Detect which cell encompasses the target text, then output its (X, Y) center coordinate. 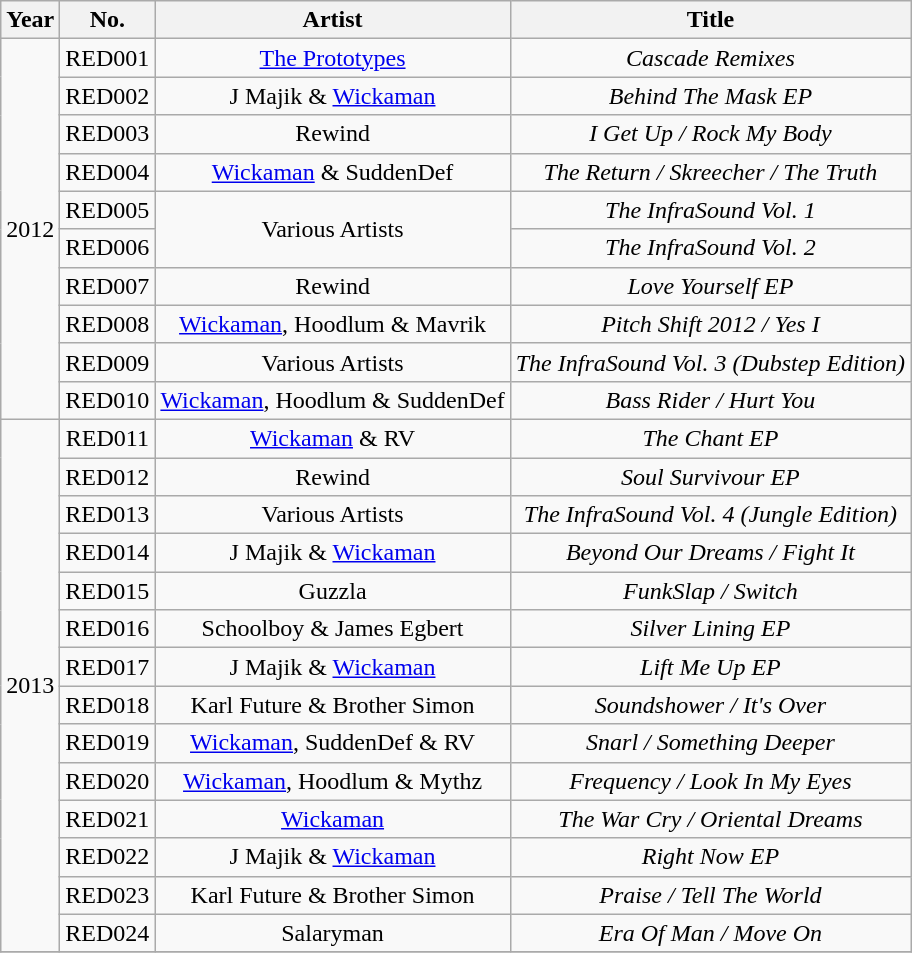
Era Of Man / Move On (710, 933)
Wickaman, SuddenDef & RV (332, 743)
Soul Survivour EP (710, 477)
Frequency / Look In My Eyes (710, 781)
No. (108, 20)
Title (710, 20)
Pitch Shift 2012 / Yes I (710, 324)
RED006 (108, 248)
Cascade Remixes (710, 58)
The InfraSound Vol. 3 (Dubstep Edition) (710, 362)
RED011 (108, 438)
Wickaman & SuddenDef (332, 172)
The Chant EP (710, 438)
Salaryman (332, 933)
The InfraSound Vol. 2 (710, 248)
The InfraSound Vol. 1 (710, 210)
RED005 (108, 210)
RED010 (108, 400)
Schoolboy & James Egbert (332, 629)
RED003 (108, 134)
RED020 (108, 781)
Silver Lining EP (710, 629)
FunkSlap / Switch (710, 591)
RED001 (108, 58)
Wickaman, Hoodlum & Mavrik (332, 324)
Artist (332, 20)
Snarl / Something Deeper (710, 743)
Lift Me Up EP (710, 667)
RED004 (108, 172)
2012 (30, 230)
2013 (30, 686)
RED017 (108, 667)
The Prototypes (332, 58)
Right Now EP (710, 857)
RED008 (108, 324)
Guzzla (332, 591)
RED007 (108, 286)
RED013 (108, 515)
The War Cry / Oriental Dreams (710, 819)
The InfraSound Vol. 4 (Jungle Edition) (710, 515)
Bass Rider / Hurt You (710, 400)
RED014 (108, 553)
RED018 (108, 705)
Wickaman (332, 819)
The Return / Skreecher / The Truth (710, 172)
I Get Up / Rock My Body (710, 134)
RED023 (108, 895)
RED019 (108, 743)
RED015 (108, 591)
Praise / Tell The World (710, 895)
RED024 (108, 933)
RED021 (108, 819)
RED016 (108, 629)
Love Yourself EP (710, 286)
Behind The Mask EP (710, 96)
Beyond Our Dreams / Fight It (710, 553)
RED009 (108, 362)
Soundshower / It's Over (710, 705)
RED012 (108, 477)
RED002 (108, 96)
Wickaman & RV (332, 438)
Wickaman, Hoodlum & Mythz (332, 781)
RED022 (108, 857)
Year (30, 20)
Wickaman, Hoodlum & SuddenDef (332, 400)
